Detect which cell encompasses the target text, then output its (X, Y) center coordinate. 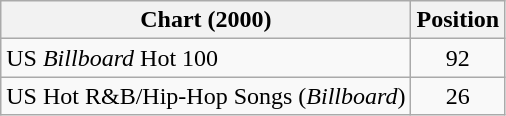
Chart (2000) (206, 20)
US Billboard Hot 100 (206, 58)
26 (458, 96)
Position (458, 20)
92 (458, 58)
US Hot R&B/Hip-Hop Songs (Billboard) (206, 96)
